Capture the cell that displays the provided text and extract its [X, Y] central coordinate. 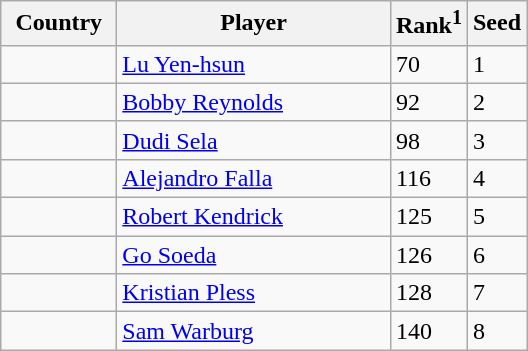
8 [496, 331]
Country [59, 24]
Lu Yen-hsun [254, 64]
7 [496, 293]
Dudi Sela [254, 140]
Robert Kendrick [254, 217]
Alejandro Falla [254, 178]
92 [428, 102]
98 [428, 140]
Bobby Reynolds [254, 102]
2 [496, 102]
125 [428, 217]
126 [428, 255]
Player [254, 24]
4 [496, 178]
1 [496, 64]
Kristian Pless [254, 293]
128 [428, 293]
6 [496, 255]
3 [496, 140]
140 [428, 331]
70 [428, 64]
5 [496, 217]
116 [428, 178]
Sam Warburg [254, 331]
Go Soeda [254, 255]
Rank1 [428, 24]
Seed [496, 24]
